Search for the cell housing the specified text and yield its (X, Y) center coordinate. 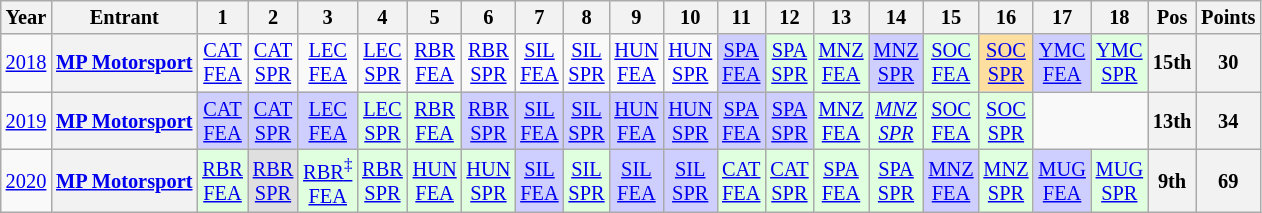
2020 (26, 180)
15th (1172, 63)
16 (1006, 17)
13 (842, 17)
10 (690, 17)
Points (1228, 17)
7 (539, 17)
69 (1228, 180)
YMCFEA (1062, 63)
Pos (1172, 17)
2018 (26, 63)
Year (26, 17)
14 (896, 17)
4 (382, 17)
5 (435, 17)
11 (741, 17)
3 (328, 17)
1 (222, 17)
18 (1120, 17)
9 (636, 17)
34 (1228, 121)
12 (789, 17)
6 (489, 17)
8 (587, 17)
RBR‡FEA (328, 180)
MUGSPR (1120, 180)
13th (1172, 121)
2 (273, 17)
9th (1172, 180)
Entrant (124, 17)
MUGFEA (1062, 180)
2019 (26, 121)
30 (1228, 63)
YMCSPR (1120, 63)
15 (950, 17)
17 (1062, 17)
